Determine the (x, y) coordinate at the center of the cell enclosing the given text.  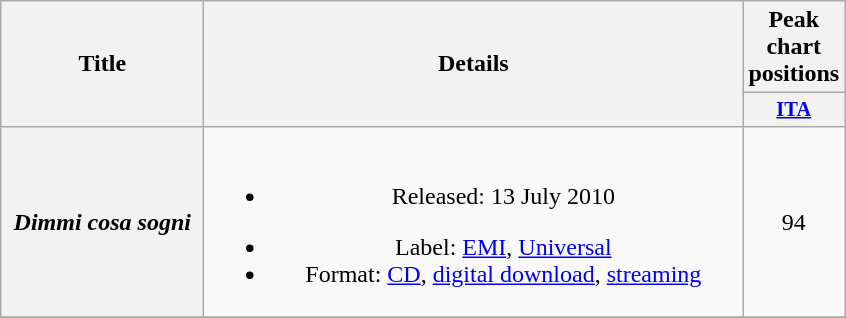
Dimmi cosa sogni (102, 222)
Details (474, 64)
ITA (794, 110)
94 (794, 222)
Released: 13 July 2010Label: EMI, UniversalFormat: CD, digital download, streaming (474, 222)
Peak chart positions (794, 47)
Title (102, 64)
